Determine the (x, y) coordinate at the center of the cell enclosing the given text.  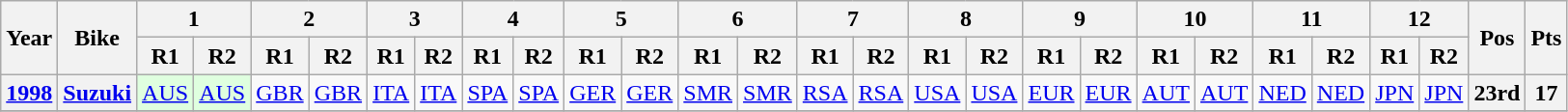
Pos (1498, 38)
1998 (29, 93)
2 (309, 19)
23rd (1498, 93)
1 (194, 19)
11 (1312, 19)
Suzuki (97, 93)
4 (513, 19)
Bike (97, 38)
5 (621, 19)
12 (1419, 19)
7 (853, 19)
6 (738, 19)
Year (29, 38)
17 (1546, 93)
Pts (1546, 38)
10 (1195, 19)
9 (1080, 19)
8 (966, 19)
3 (415, 19)
